Identify which cell holds the provided text, then report its [x, y] central coordinate. 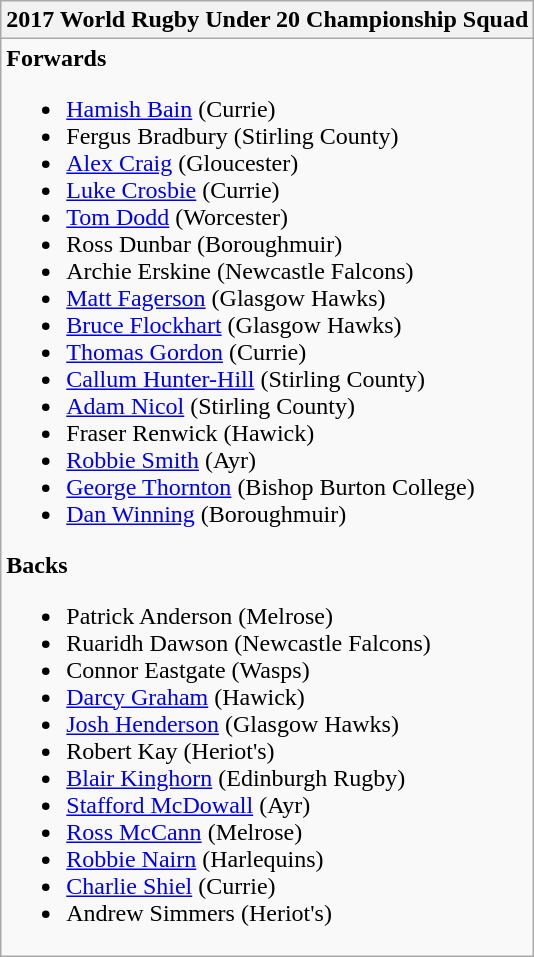
2017 World Rugby Under 20 Championship Squad [268, 20]
